Identify which cell holds the provided text, then report its (x, y) central coordinate. 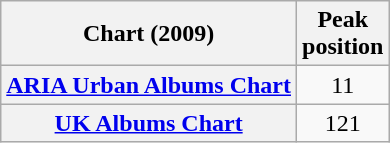
Peakposition (343, 34)
Chart (2009) (149, 34)
121 (343, 123)
UK Albums Chart (149, 123)
ARIA Urban Albums Chart (149, 85)
11 (343, 85)
